Identify which cell holds the provided text, then report its (x, y) central coordinate. 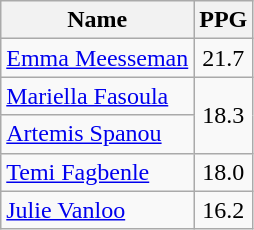
Mariella Fasoula (98, 96)
Artemis Spanou (98, 134)
18.0 (224, 172)
Name (98, 20)
Julie Vanloo (98, 210)
18.3 (224, 115)
PPG (224, 20)
Temi Fagbenle (98, 172)
16.2 (224, 210)
Emma Meesseman (98, 58)
21.7 (224, 58)
